Capture the cell that displays the provided text and extract its [X, Y] central coordinate. 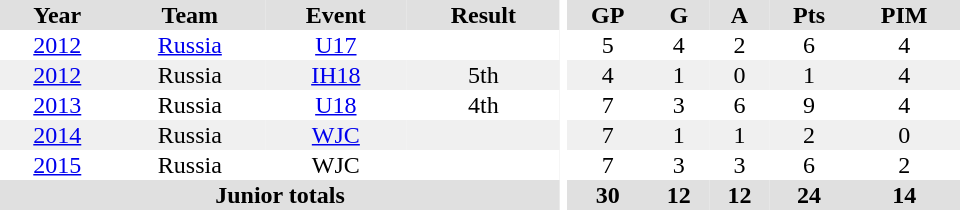
Team [190, 15]
Result [484, 15]
GP [608, 15]
Pts [810, 15]
4th [484, 105]
24 [810, 195]
U17 [336, 45]
Junior totals [280, 195]
Year [58, 15]
IH18 [336, 75]
A [740, 15]
Event [336, 15]
2013 [58, 105]
2014 [58, 135]
5th [484, 75]
14 [904, 195]
U18 [336, 105]
30 [608, 195]
2015 [58, 165]
G [678, 15]
9 [810, 105]
5 [608, 45]
PIM [904, 15]
